For the text-containing cell, return its midpoint in [X, Y] coordinate format. 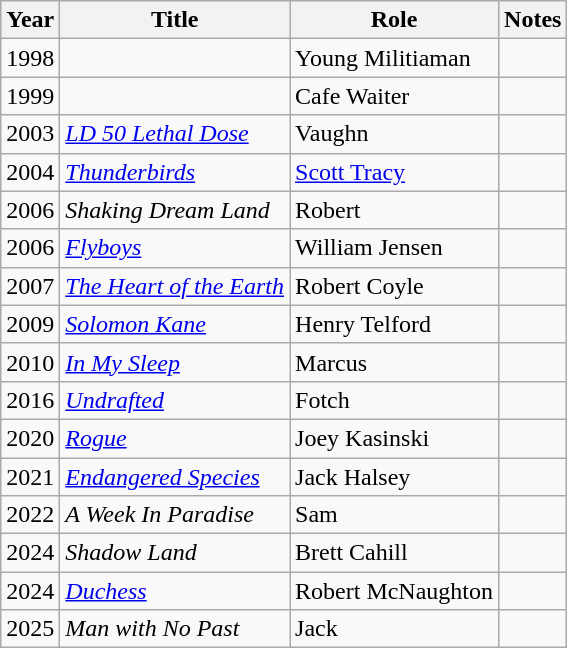
2010 [30, 362]
Endangered Species [175, 477]
Jack [394, 629]
Joey Kasinski [394, 438]
The Heart of the Earth [175, 286]
Cafe Waiter [394, 96]
2004 [30, 172]
2009 [30, 324]
Brett Cahill [394, 553]
Sam [394, 515]
Shaking Dream Land [175, 210]
Robert Coyle [394, 286]
2021 [30, 477]
Solomon Kane [175, 324]
2003 [30, 134]
Vaughn [394, 134]
A Week In Paradise [175, 515]
LD 50 Lethal Dose [175, 134]
Jack Halsey [394, 477]
1999 [30, 96]
In My Sleep [175, 362]
2016 [30, 400]
1998 [30, 58]
Man with No Past [175, 629]
Thunderbirds [175, 172]
Fotch [394, 400]
Robert [394, 210]
2007 [30, 286]
Year [30, 20]
Henry Telford [394, 324]
Rogue [175, 438]
Flyboys [175, 248]
Shadow Land [175, 553]
William Jensen [394, 248]
Robert McNaughton [394, 591]
2025 [30, 629]
Young Militiaman [394, 58]
Notes [533, 20]
Marcus [394, 362]
Title [175, 20]
Duchess [175, 591]
Scott Tracy [394, 172]
Undrafted [175, 400]
Role [394, 20]
2022 [30, 515]
2020 [30, 438]
